From the cell containing the given text, extract its center point as (X, Y) coordinate. 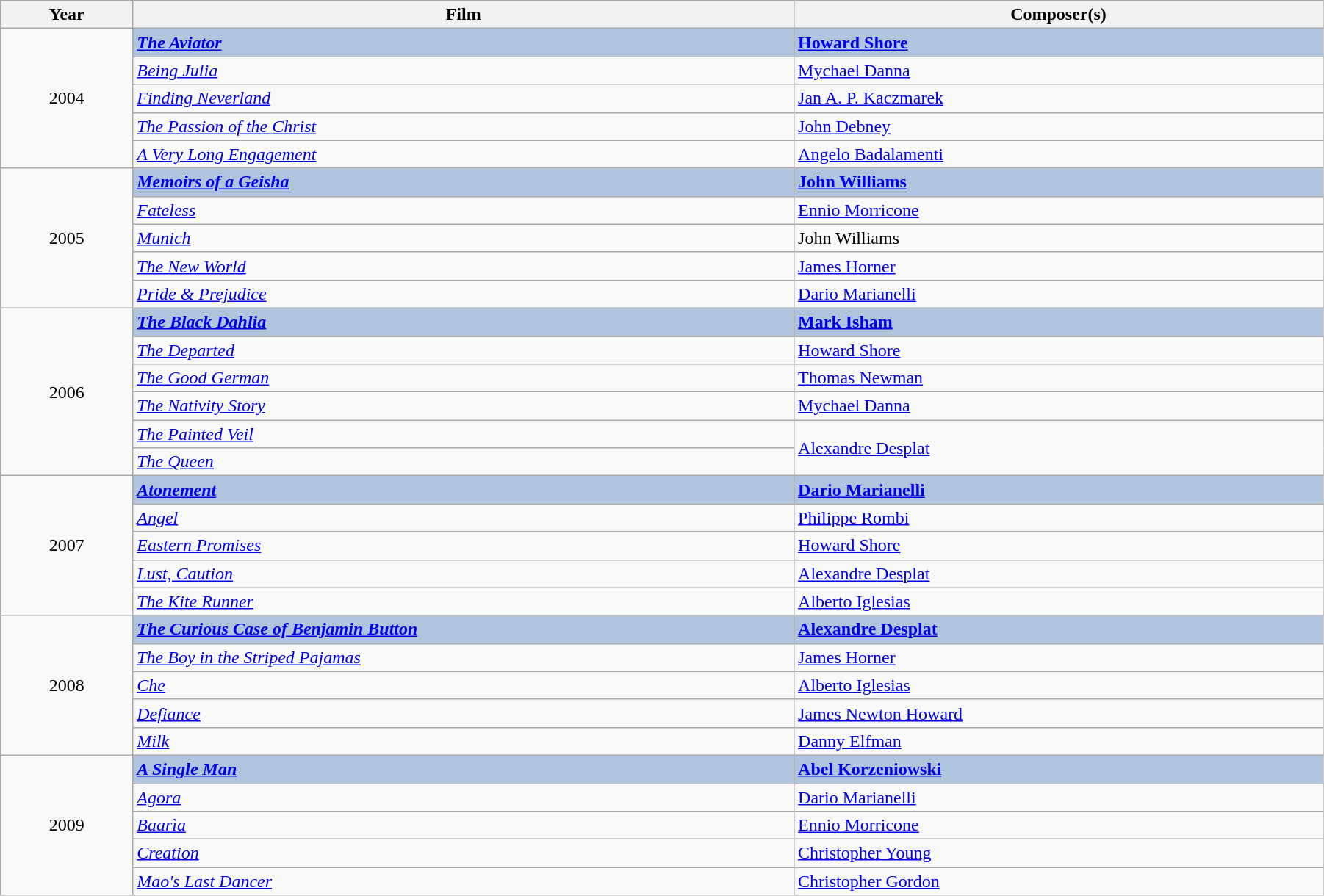
Being Julia (464, 71)
John Debney (1059, 126)
Angel (464, 518)
The Departed (464, 350)
The Good German (464, 378)
Finding Neverland (464, 98)
Mao's Last Dancer (464, 881)
A Single Man (464, 769)
Memoirs of a Geisha (464, 182)
Jan A. P. Kaczmarek (1059, 98)
Creation (464, 853)
A Very Long Engagement (464, 154)
The New World (464, 266)
The Passion of the Christ (464, 126)
The Nativity Story (464, 406)
The Queen (464, 462)
Danny Elfman (1059, 741)
2005 (67, 238)
The Curious Case of Benjamin Button (464, 629)
Munich (464, 238)
2007 (67, 546)
The Aviator (464, 43)
Mark Isham (1059, 322)
The Kite Runner (464, 601)
2006 (67, 391)
2004 (67, 98)
2008 (67, 685)
Christopher Gordon (1059, 881)
The Boy in the Striped Pajamas (464, 657)
Year (67, 15)
The Black Dahlia (464, 322)
Fateless (464, 210)
Abel Korzeniowski (1059, 769)
Christopher Young (1059, 853)
Agora (464, 797)
Thomas Newman (1059, 378)
Film (464, 15)
2009 (67, 825)
Milk (464, 741)
Angelo Badalamenti (1059, 154)
The Painted Veil (464, 434)
Eastern Promises (464, 546)
Philippe Rombi (1059, 518)
James Newton Howard (1059, 713)
Baarìa (464, 825)
Atonement (464, 490)
Lust, Caution (464, 574)
Pride & Prejudice (464, 294)
Defiance (464, 713)
Composer(s) (1059, 15)
Che (464, 685)
